Identify which cell holds the provided text, then report its (X, Y) central coordinate. 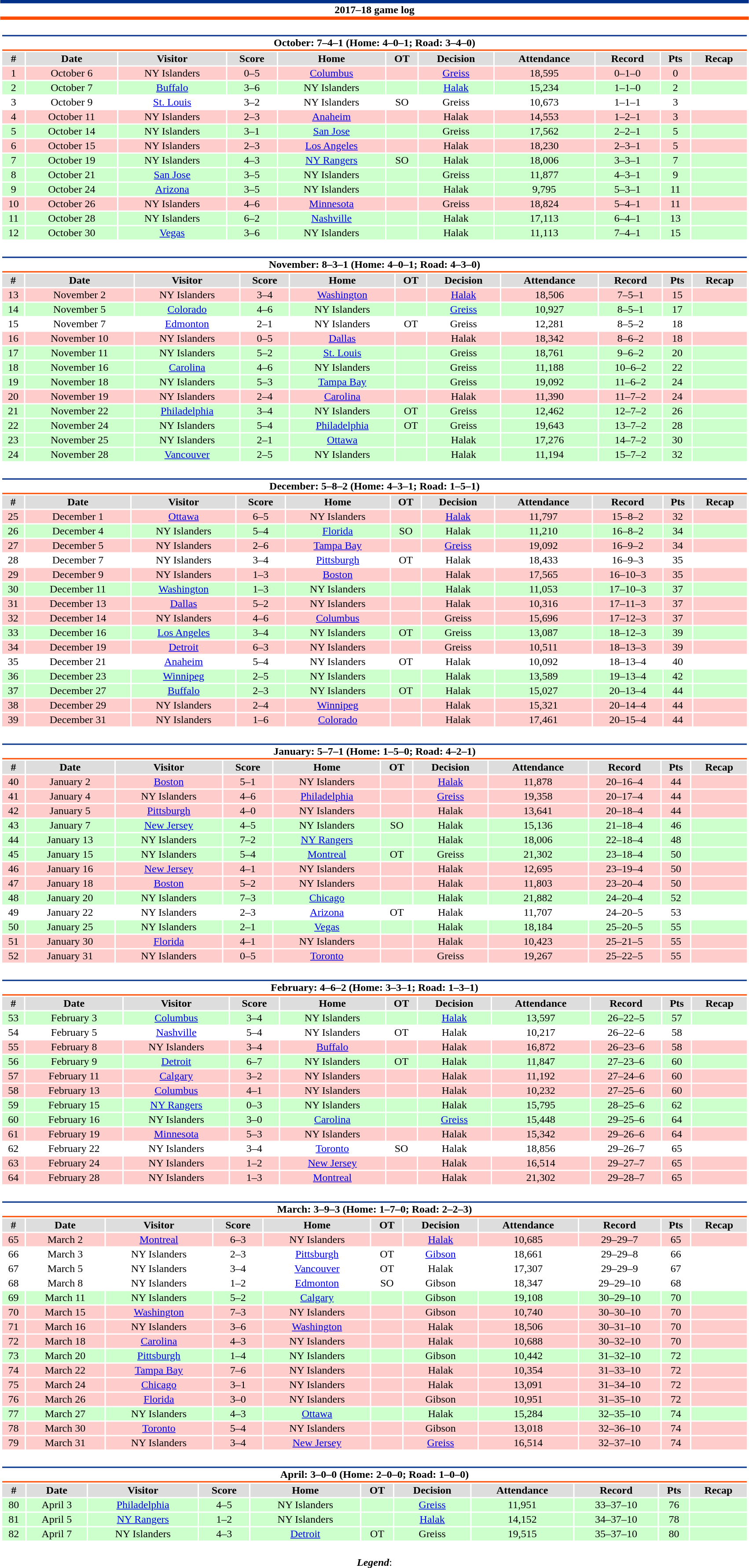
March 27 (65, 1414)
October 19 (71, 161)
18–12–3 (628, 633)
20–15–4 (628, 720)
10,316 (543, 604)
22–18–4 (624, 840)
December 1 (77, 517)
19,643 (549, 425)
19 (13, 382)
30–30–10 (620, 1312)
March 31 (65, 1443)
10,442 (528, 1356)
March 15 (65, 1312)
October 11 (71, 117)
13,641 (538, 811)
27 (13, 546)
54 (13, 1032)
23–20–4 (624, 884)
21,882 (538, 898)
14 (13, 309)
10,354 (528, 1370)
31 (13, 604)
77 (13, 1414)
31–32–10 (620, 1356)
25 (13, 517)
17,565 (543, 575)
October 9 (71, 102)
13,018 (528, 1428)
27–25–6 (626, 1090)
December 27 (77, 691)
18–13–3 (628, 647)
35–37–10 (616, 1534)
71 (13, 1327)
January: 5–7–1 (Home: 1–5–0; Road: 4–2–1) (374, 751)
6–4–1 (628, 219)
13,589 (543, 676)
October 28 (71, 219)
December 14 (77, 618)
March 8 (65, 1283)
10,423 (538, 942)
7–2 (248, 840)
31–33–10 (620, 1370)
29–27–7 (626, 1163)
25–20–5 (624, 927)
14,152 (522, 1520)
29 (13, 575)
10,232 (541, 1090)
1 (13, 73)
16 (13, 338)
January 2 (70, 782)
15,342 (541, 1134)
1–4 (238, 1356)
33 (13, 633)
December 13 (77, 604)
11,797 (543, 517)
1–1–0 (628, 88)
34–37–10 (616, 1520)
45 (13, 855)
November 28 (80, 454)
15,795 (541, 1105)
January 18 (70, 884)
31–35–10 (620, 1399)
October: 7–4–1 (Home: 4–0–1; Road: 3–4–0) (374, 43)
11,707 (538, 913)
32–36–10 (620, 1428)
15,136 (538, 826)
February 19 (74, 1134)
December 5 (77, 546)
15,027 (543, 691)
January 22 (70, 913)
5–4–1 (628, 204)
28–25–6 (626, 1105)
12,695 (538, 869)
April 3 (56, 1505)
18,184 (538, 927)
10–6–2 (631, 367)
February 5 (74, 1032)
October 24 (71, 190)
8–5–2 (631, 324)
15,448 (541, 1119)
December 11 (77, 589)
6 (13, 146)
9–6–2 (631, 353)
October 21 (71, 175)
30–29–10 (620, 1298)
19,358 (538, 797)
19–13–4 (628, 676)
March 5 (65, 1269)
11–7–2 (631, 396)
1–1–1 (628, 102)
February 22 (74, 1148)
10,217 (541, 1032)
6–5 (261, 517)
February 11 (74, 1076)
17,113 (544, 219)
38 (13, 705)
23–18–4 (624, 855)
November 7 (80, 324)
11,194 (549, 454)
November 24 (80, 425)
73 (13, 1356)
10,740 (528, 1312)
12,462 (549, 411)
November 11 (80, 353)
December 21 (77, 662)
20–14–4 (628, 705)
4 (13, 117)
January 13 (70, 840)
October 14 (71, 132)
69 (13, 1298)
April 7 (56, 1534)
April 5 (56, 1520)
15–8–2 (628, 517)
17,276 (549, 440)
7–4–1 (628, 233)
2017–18 game log (374, 10)
February 24 (74, 1163)
21 (13, 411)
January 16 (70, 869)
18,761 (549, 353)
10,511 (543, 647)
February 3 (74, 1018)
18,230 (544, 146)
18,433 (543, 560)
11,053 (543, 589)
11,210 (543, 531)
20–13–4 (628, 691)
17,562 (544, 132)
March 20 (65, 1356)
10,951 (528, 1399)
November 25 (80, 440)
16–10–3 (628, 575)
19,515 (522, 1534)
February 13 (74, 1090)
33–37–10 (616, 1505)
17,461 (543, 720)
8–5–1 (631, 309)
February: 4–6–2 (Home: 3–3–1; Road: 1–3–1) (374, 988)
March: 3–9–3 (Home: 1–7–0; Road: 2–2–3) (374, 1210)
December 16 (77, 633)
11,951 (522, 1505)
6–7 (254, 1061)
29–28–7 (626, 1177)
61 (13, 1134)
19,267 (538, 956)
30–32–10 (620, 1341)
17–11–3 (628, 604)
17–12–3 (628, 618)
10,927 (549, 309)
24–20–4 (624, 898)
14,553 (544, 117)
6–2 (252, 219)
March 11 (65, 1298)
30–31–10 (620, 1327)
17–10–3 (628, 589)
November: 8–3–1 (Home: 4–0–1; Road: 4–3–0) (374, 265)
2–6 (261, 546)
November 19 (80, 396)
23–19–4 (624, 869)
26–22–6 (626, 1032)
January 4 (70, 797)
4–3–1 (628, 175)
March 30 (65, 1428)
December 31 (77, 720)
18,856 (541, 1148)
12–7–2 (631, 411)
10,688 (528, 1341)
November 22 (80, 411)
December 23 (77, 676)
18,661 (528, 1254)
27–24–6 (626, 1076)
16–9–2 (628, 546)
4–0 (248, 811)
November 10 (80, 338)
26–22–5 (626, 1018)
March 2 (65, 1240)
32–37–10 (620, 1443)
January 20 (70, 898)
15,284 (528, 1414)
March 3 (65, 1254)
16–8–2 (628, 531)
31–34–10 (620, 1385)
January 5 (70, 811)
November 2 (80, 295)
18,342 (549, 338)
51 (13, 942)
32–35–10 (620, 1414)
December 9 (77, 575)
13,597 (541, 1018)
24–20–5 (624, 913)
18,347 (528, 1283)
10 (13, 204)
1–6 (261, 720)
February 9 (74, 1061)
1–2–1 (628, 117)
March 18 (65, 1341)
82 (14, 1534)
16–9–3 (628, 560)
59 (13, 1105)
12 (13, 233)
79 (13, 1443)
11,192 (541, 1076)
18–13–4 (628, 662)
56 (13, 1061)
January 25 (70, 927)
29–26–6 (626, 1134)
18,824 (544, 204)
December 4 (77, 531)
October 26 (71, 204)
29–26–7 (626, 1148)
2–2–1 (628, 132)
0–1–0 (628, 73)
March 24 (65, 1385)
January 7 (70, 826)
29–29–7 (620, 1240)
December 29 (77, 705)
81 (14, 1520)
63 (13, 1163)
11,113 (544, 233)
25–21–5 (624, 942)
February 15 (74, 1105)
29–29–9 (620, 1269)
January 15 (70, 855)
11–6–2 (631, 382)
20–18–4 (624, 811)
5–3–1 (628, 190)
12,281 (549, 324)
October 15 (71, 146)
February 8 (74, 1047)
20–16–4 (624, 782)
29–25–6 (626, 1119)
December 19 (77, 647)
December 7 (77, 560)
October 6 (71, 73)
8 (13, 175)
11,188 (549, 367)
16,872 (541, 1047)
5–1 (248, 782)
December: 5–8–2 (Home: 4–3–1; Road: 1–5–1) (374, 486)
29–29–8 (620, 1254)
43 (13, 826)
15,321 (543, 705)
15–7–2 (631, 454)
20–17–4 (624, 797)
7–6 (238, 1370)
November 5 (80, 309)
18,595 (544, 73)
March 22 (65, 1370)
0–3 (254, 1105)
75 (13, 1385)
25–22–5 (624, 956)
13,087 (543, 633)
13–7–2 (631, 425)
23 (13, 440)
36 (13, 676)
11,390 (549, 396)
15,696 (543, 618)
10,673 (544, 102)
January 31 (70, 956)
7–5–1 (631, 295)
47 (13, 884)
February 16 (74, 1119)
October 30 (71, 233)
October 7 (71, 88)
8–6–2 (631, 338)
9,795 (544, 190)
15,234 (544, 88)
13,091 (528, 1385)
March 16 (65, 1327)
11,847 (541, 1061)
10,092 (543, 662)
21–18–4 (624, 826)
27–23–6 (626, 1061)
11,803 (538, 884)
29–29–10 (620, 1283)
November 18 (80, 382)
10,685 (528, 1240)
0 (676, 73)
26–23–6 (626, 1047)
April: 3–0–0 (Home: 2–0–0; Road: 1–0–0) (374, 1474)
March 26 (65, 1399)
49 (13, 913)
3–3–1 (628, 161)
17,307 (528, 1269)
11,878 (538, 782)
November 16 (80, 367)
11,877 (544, 175)
41 (13, 797)
February 28 (74, 1177)
19,108 (528, 1298)
14–7–2 (631, 440)
January 30 (70, 942)
2–3–1 (628, 146)
